Pinpoint the cell where the given text exists, returning its (X, Y) midpoint coordinate. 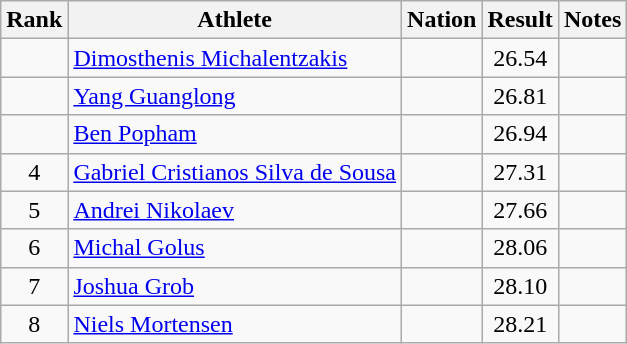
Notes (592, 20)
Yang Guanglong (235, 96)
28.21 (520, 324)
26.94 (520, 134)
Andrei Nikolaev (235, 210)
6 (34, 248)
Joshua Grob (235, 286)
8 (34, 324)
Gabriel Cristianos Silva de Sousa (235, 172)
27.31 (520, 172)
Michal Golus (235, 248)
27.66 (520, 210)
Dimosthenis Michalentzakis (235, 58)
28.06 (520, 248)
5 (34, 210)
4 (34, 172)
26.54 (520, 58)
Niels Mortensen (235, 324)
28.10 (520, 286)
Rank (34, 20)
7 (34, 286)
Result (520, 20)
Nation (442, 20)
Athlete (235, 20)
26.81 (520, 96)
Ben Popham (235, 134)
